Identify which cell holds the provided text, then report its (x, y) central coordinate. 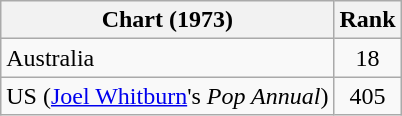
Rank (368, 20)
18 (368, 58)
405 (368, 96)
Chart (1973) (168, 20)
Australia (168, 58)
US (Joel Whitburn's Pop Annual) (168, 96)
